For the text-containing cell, return its midpoint in [x, y] coordinate format. 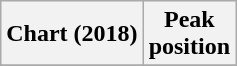
Peak position [189, 34]
Chart (2018) [72, 34]
